Search for the cell housing the specified text and yield its [X, Y] center coordinate. 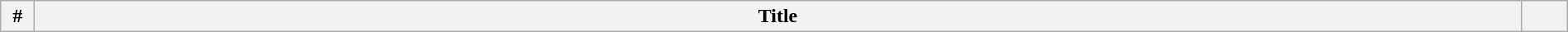
# [18, 16]
Title [777, 16]
